Detect which cell encompasses the target text, then output its (x, y) center coordinate. 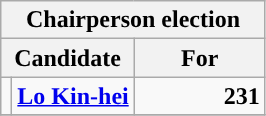
231 (200, 96)
Chairperson election (134, 20)
Candidate (68, 58)
Lo Kin-hei (73, 96)
For (200, 58)
